For the text-containing cell, return its midpoint in (x, y) coordinate format. 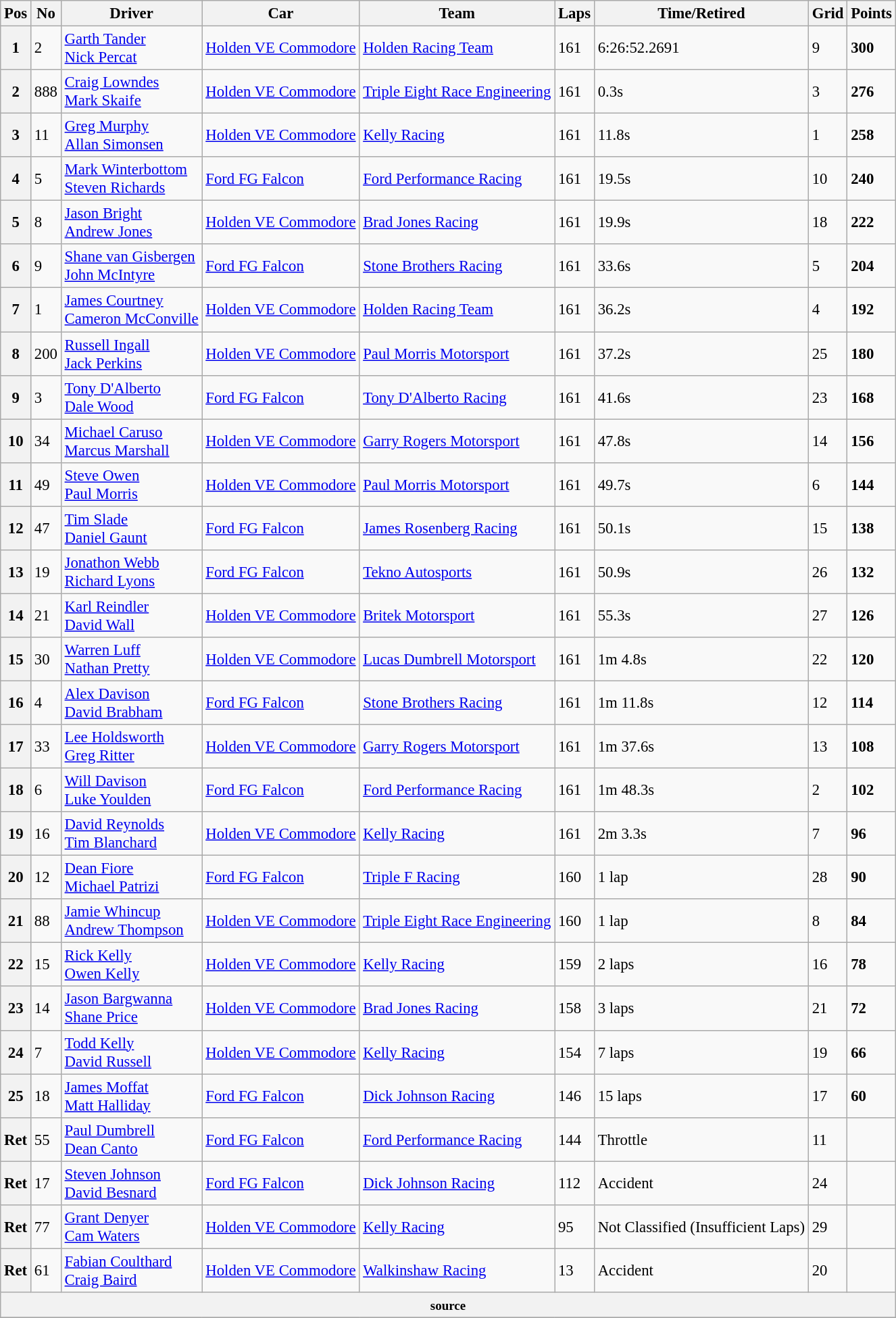
55 (46, 1140)
1m 37.6s (701, 746)
Todd Kelly David Russell (131, 1052)
60 (872, 1096)
Steve Owen Paul Morris (131, 484)
88 (46, 921)
19.5s (701, 178)
34 (46, 441)
36.2s (701, 310)
888 (46, 92)
2 laps (701, 965)
Time/Retired (701, 14)
Tony D'Alberto Dale Wood (131, 397)
15 laps (701, 1096)
Jason Bargwanna Shane Price (131, 1008)
0.3s (701, 92)
108 (872, 746)
Warren Luff Nathan Pretty (131, 660)
David Reynolds Tim Blanchard (131, 834)
Steven Johnson David Besnard (131, 1183)
50.1s (701, 529)
Throttle (701, 1140)
50.9s (701, 572)
Fabian Coulthard Craig Baird (131, 1271)
Triple F Racing (457, 877)
source (448, 1305)
Britek Motorsport (457, 615)
Walkinshaw Racing (457, 1271)
Karl Reindler David Wall (131, 615)
159 (574, 965)
200 (46, 354)
Russell Ingall Jack Perkins (131, 354)
Grant Denyer Cam Waters (131, 1227)
47.8s (701, 441)
1m 4.8s (701, 660)
300 (872, 49)
Points (872, 14)
No (46, 14)
Lucas Dumbrell Motorsport (457, 660)
Tony D'Alberto Racing (457, 397)
Garth Tander Nick Percat (131, 49)
Shane van Gisbergen John McIntyre (131, 266)
138 (872, 529)
James Rosenberg Racing (457, 529)
Team (457, 14)
41.6s (701, 397)
78 (872, 965)
Tim Slade Daniel Gaunt (131, 529)
61 (46, 1271)
90 (872, 877)
276 (872, 92)
222 (872, 223)
Greg Murphy Allan Simonsen (131, 135)
Jamie Whincup Andrew Thompson (131, 921)
Driver (131, 14)
28 (827, 877)
156 (872, 441)
Jason Bright Andrew Jones (131, 223)
204 (872, 266)
11.8s (701, 135)
Grid (827, 14)
30 (46, 660)
6:26:52.2691 (701, 49)
29 (827, 1227)
Pos (16, 14)
180 (872, 354)
240 (872, 178)
Michael Caruso Marcus Marshall (131, 441)
102 (872, 791)
146 (574, 1096)
Mark Winterbottom Steven Richards (131, 178)
Rick Kelly Owen Kelly (131, 965)
James Moffat Matt Halliday (131, 1096)
Tekno Autosports (457, 572)
66 (872, 1052)
Craig Lowndes Mark Skaife (131, 92)
1m 48.3s (701, 791)
Not Classified (Insufficient Laps) (701, 1227)
1m 11.8s (701, 703)
72 (872, 1008)
120 (872, 660)
Will Davison Luke Youlden (131, 791)
19.9s (701, 223)
112 (574, 1183)
26 (827, 572)
7 laps (701, 1052)
96 (872, 834)
132 (872, 572)
55.3s (701, 615)
Dean Fiore Michael Patrizi (131, 877)
3 laps (701, 1008)
114 (872, 703)
77 (46, 1227)
Alex Davison David Brabham (131, 703)
258 (872, 135)
33.6s (701, 266)
154 (574, 1052)
37.2s (701, 354)
49.7s (701, 484)
Paul Dumbrell Dean Canto (131, 1140)
84 (872, 921)
168 (872, 397)
Lee Holdsworth Greg Ritter (131, 746)
Jonathon Webb Richard Lyons (131, 572)
33 (46, 746)
95 (574, 1227)
47 (46, 529)
158 (574, 1008)
Car (281, 14)
2m 3.3s (701, 834)
126 (872, 615)
James Courtney Cameron McConville (131, 310)
49 (46, 484)
27 (827, 615)
Laps (574, 14)
192 (872, 310)
